Search for the cell housing the specified text and yield its (X, Y) center coordinate. 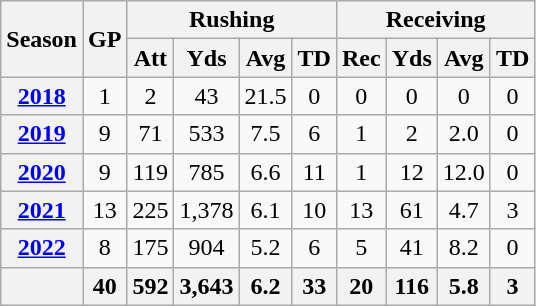
2019 (42, 134)
6.1 (266, 210)
43 (206, 96)
533 (206, 134)
785 (206, 172)
5 (361, 248)
8 (104, 248)
116 (412, 286)
33 (314, 286)
71 (150, 134)
2022 (42, 248)
904 (206, 248)
5.8 (464, 286)
Receiving (435, 20)
2018 (42, 96)
41 (412, 248)
GP (104, 39)
20 (361, 286)
Rushing (232, 20)
Season (42, 39)
175 (150, 248)
1,378 (206, 210)
12.0 (464, 172)
11 (314, 172)
4.7 (464, 210)
21.5 (266, 96)
Att (150, 58)
7.5 (266, 134)
2021 (42, 210)
592 (150, 286)
61 (412, 210)
6.2 (266, 286)
5.2 (266, 248)
2.0 (464, 134)
3,643 (206, 286)
8.2 (464, 248)
12 (412, 172)
2020 (42, 172)
40 (104, 286)
119 (150, 172)
225 (150, 210)
10 (314, 210)
6.6 (266, 172)
Rec (361, 58)
